Capture the cell that displays the provided text and extract its (X, Y) central coordinate. 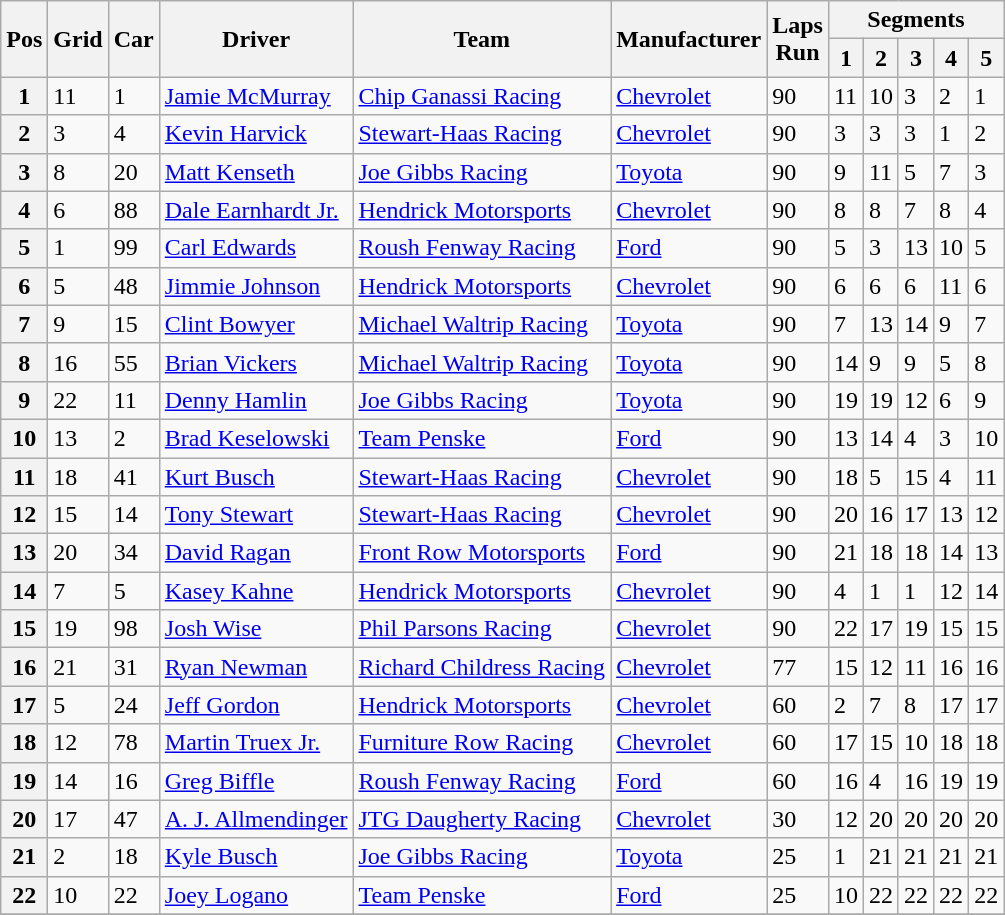
Greg Biffle (256, 781)
Martin Truex Jr. (256, 743)
55 (134, 362)
Phil Parsons Racing (482, 629)
78 (134, 743)
88 (134, 210)
Richard Childress Racing (482, 667)
31 (134, 667)
Driver (256, 39)
Segments (916, 20)
Pos (24, 39)
Dale Earnhardt Jr. (256, 210)
77 (798, 667)
Manufacturer (689, 39)
Clint Bowyer (256, 324)
Jamie McMurray (256, 96)
Furniture Row Racing (482, 743)
98 (134, 629)
Joey Logano (256, 895)
Jeff Gordon (256, 705)
JTG Daugherty Racing (482, 819)
Kevin Harvick (256, 134)
34 (134, 553)
Matt Kenseth (256, 172)
47 (134, 819)
David Ragan (256, 553)
Kasey Kahne (256, 591)
Brian Vickers (256, 362)
30 (798, 819)
Team (482, 39)
Denny Hamlin (256, 400)
Chip Ganassi Racing (482, 96)
Ryan Newman (256, 667)
41 (134, 477)
99 (134, 248)
24 (134, 705)
Josh Wise (256, 629)
Jimmie Johnson (256, 286)
Kurt Busch (256, 477)
LapsRun (798, 39)
Tony Stewart (256, 515)
Carl Edwards (256, 248)
48 (134, 286)
A. J. Allmendinger (256, 819)
Brad Keselowski (256, 438)
Front Row Motorsports (482, 553)
Kyle Busch (256, 857)
Car (134, 39)
Grid (78, 39)
